Output the [x, y] coordinate of the center of the cell containing the given text.  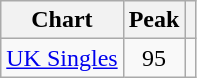
Chart [62, 20]
UK Singles [62, 58]
Peak [154, 20]
95 [154, 58]
